Detect which cell encompasses the target text, then output its (X, Y) center coordinate. 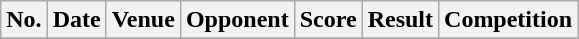
Venue (143, 20)
Competition (508, 20)
Opponent (237, 20)
Score (328, 20)
Result (400, 20)
No. (24, 20)
Date (76, 20)
